Pinpoint the cell where the given text exists, returning its [x, y] midpoint coordinate. 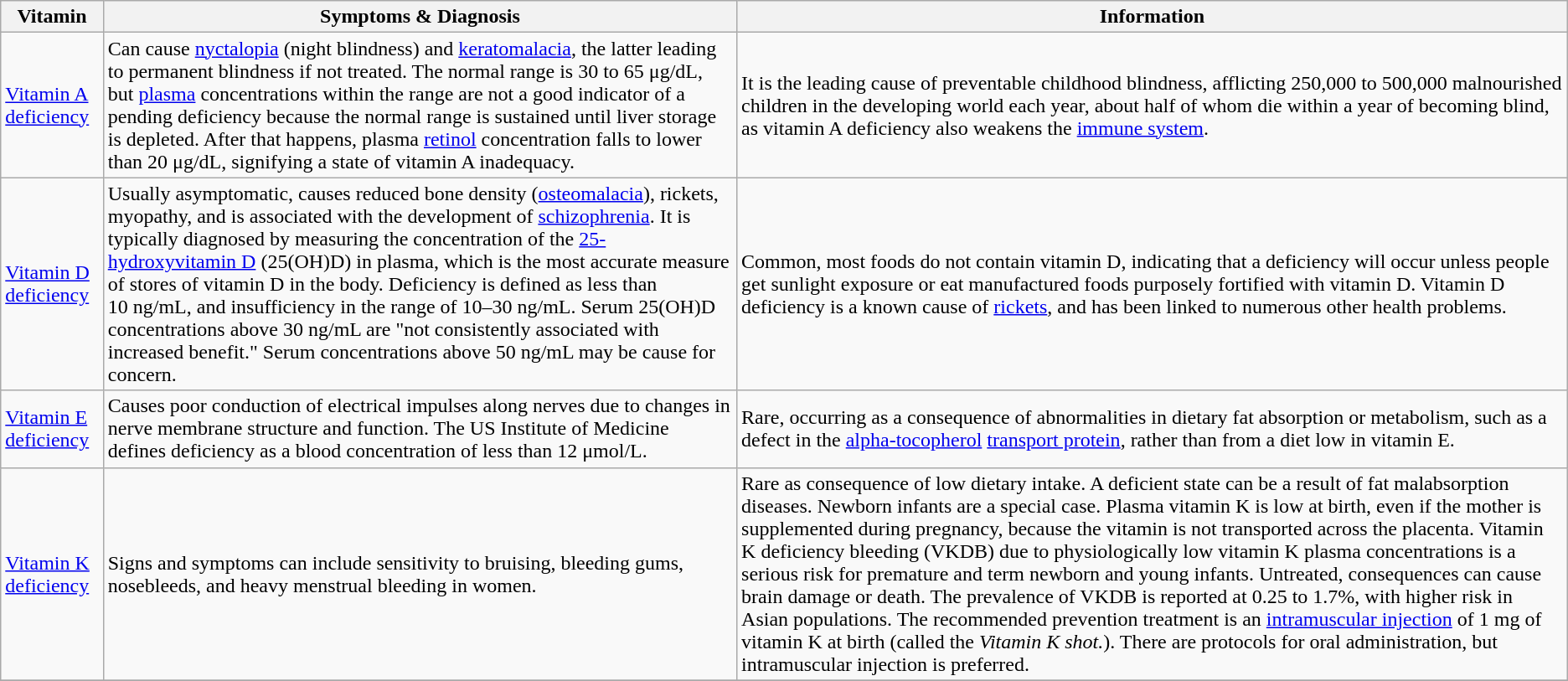
Vitamin [52, 17]
Symptoms & Diagnosis [420, 17]
Vitamin A deficiency [52, 106]
Information [1153, 17]
Vitamin E deficiency [52, 429]
Vitamin D deficiency [52, 284]
Vitamin K deficiency [52, 574]
Signs and symptoms can include sensitivity to bruising, bleeding gums, nosebleeds, and heavy menstrual bleeding in women. [420, 574]
